Search for the cell housing the specified text and yield its [X, Y] center coordinate. 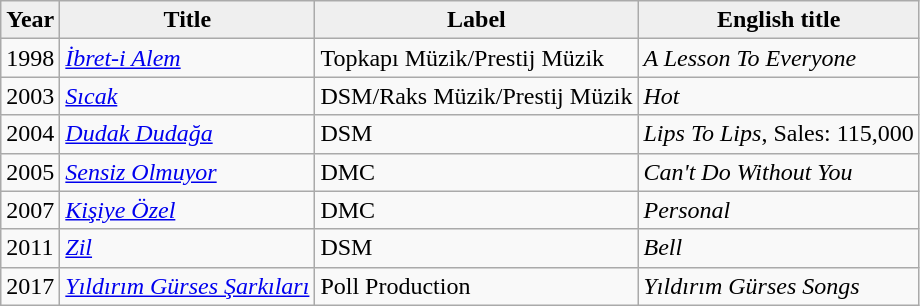
2005 [30, 172]
Can't Do Without You [778, 172]
Title [188, 20]
Bell [778, 248]
Year [30, 20]
2003 [30, 96]
DSM/Raks Müzik/Prestij Müzik [476, 96]
Poll Production [476, 286]
Zil [188, 248]
Personal [778, 210]
English title [778, 20]
Dudak Dudağa [188, 134]
2007 [30, 210]
Yıldırım Gürses Songs [778, 286]
Label [476, 20]
Topkapı Müzik/Prestij Müzik [476, 58]
İbret-i Alem [188, 58]
1998 [30, 58]
Yıldırım Gürses Şarkıları [188, 286]
2004 [30, 134]
Sensiz Olmuyor [188, 172]
2011 [30, 248]
Hot [778, 96]
Lips To Lips, Sales: 115,000 [778, 134]
Kişiye Özel [188, 210]
A Lesson To Everyone [778, 58]
Sıcak [188, 96]
2017 [30, 286]
